Output the (X, Y) coordinate of the center of the cell containing the given text.  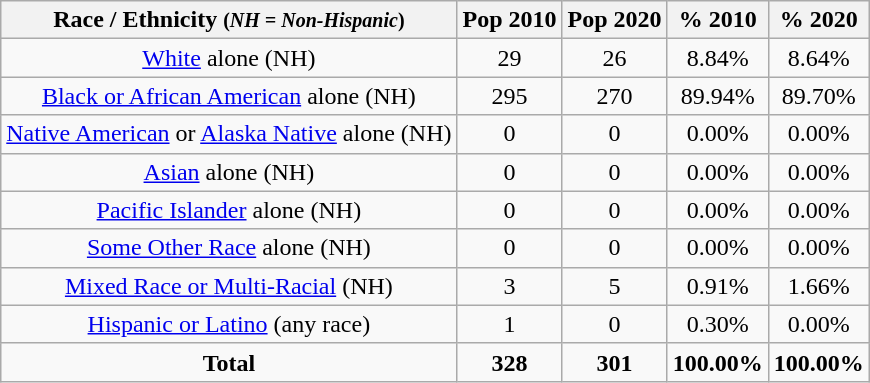
% 2010 (718, 20)
1.66% (818, 286)
Total (229, 362)
89.94% (718, 96)
8.84% (718, 58)
328 (510, 362)
270 (614, 96)
0.91% (718, 286)
% 2020 (818, 20)
301 (614, 362)
295 (510, 96)
Pacific Islander alone (NH) (229, 210)
White alone (NH) (229, 58)
3 (510, 286)
Hispanic or Latino (any race) (229, 324)
8.64% (818, 58)
Some Other Race alone (NH) (229, 248)
29 (510, 58)
Race / Ethnicity (NH = Non-Hispanic) (229, 20)
Black or African American alone (NH) (229, 96)
Pop 2010 (510, 20)
26 (614, 58)
0.30% (718, 324)
1 (510, 324)
Asian alone (NH) (229, 172)
Mixed Race or Multi-Racial (NH) (229, 286)
89.70% (818, 96)
5 (614, 286)
Pop 2020 (614, 20)
Native American or Alaska Native alone (NH) (229, 134)
